Capture the cell that displays the provided text and extract its (x, y) central coordinate. 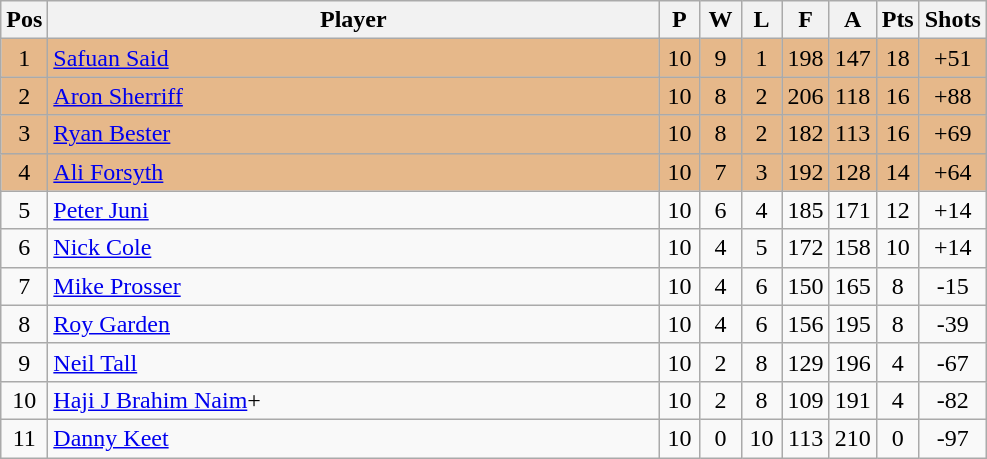
-82 (952, 400)
156 (806, 324)
+64 (952, 172)
165 (852, 286)
182 (806, 134)
W (720, 20)
Safuan Said (354, 58)
128 (852, 172)
Pos (24, 20)
Peter Juni (354, 210)
Nick Cole (354, 248)
Ali Forsyth (354, 172)
196 (852, 362)
-15 (952, 286)
185 (806, 210)
109 (806, 400)
Danny Keet (354, 438)
14 (898, 172)
172 (806, 248)
+69 (952, 134)
Mike Prosser (354, 286)
150 (806, 286)
A (852, 20)
Roy Garden (354, 324)
12 (898, 210)
206 (806, 96)
11 (24, 438)
L (762, 20)
-97 (952, 438)
F (806, 20)
171 (852, 210)
158 (852, 248)
Shots (952, 20)
-67 (952, 362)
+88 (952, 96)
Aron Sherriff (354, 96)
Pts (898, 20)
195 (852, 324)
210 (852, 438)
18 (898, 58)
118 (852, 96)
Ryan Bester (354, 134)
P (680, 20)
Player (354, 20)
191 (852, 400)
Haji J Brahim Naim+ (354, 400)
-39 (952, 324)
+51 (952, 58)
147 (852, 58)
192 (806, 172)
129 (806, 362)
Neil Tall (354, 362)
198 (806, 58)
